Return (X, Y) of the center of cell containing provided text 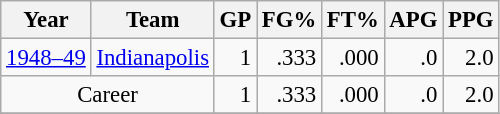
Year (46, 20)
Career (108, 95)
FG% (290, 20)
FT% (354, 20)
1948–49 (46, 58)
PPG (471, 20)
APG (414, 20)
Team (152, 20)
Indianapolis (152, 58)
GP (235, 20)
